Identify which cell holds the provided text, then report its (x, y) central coordinate. 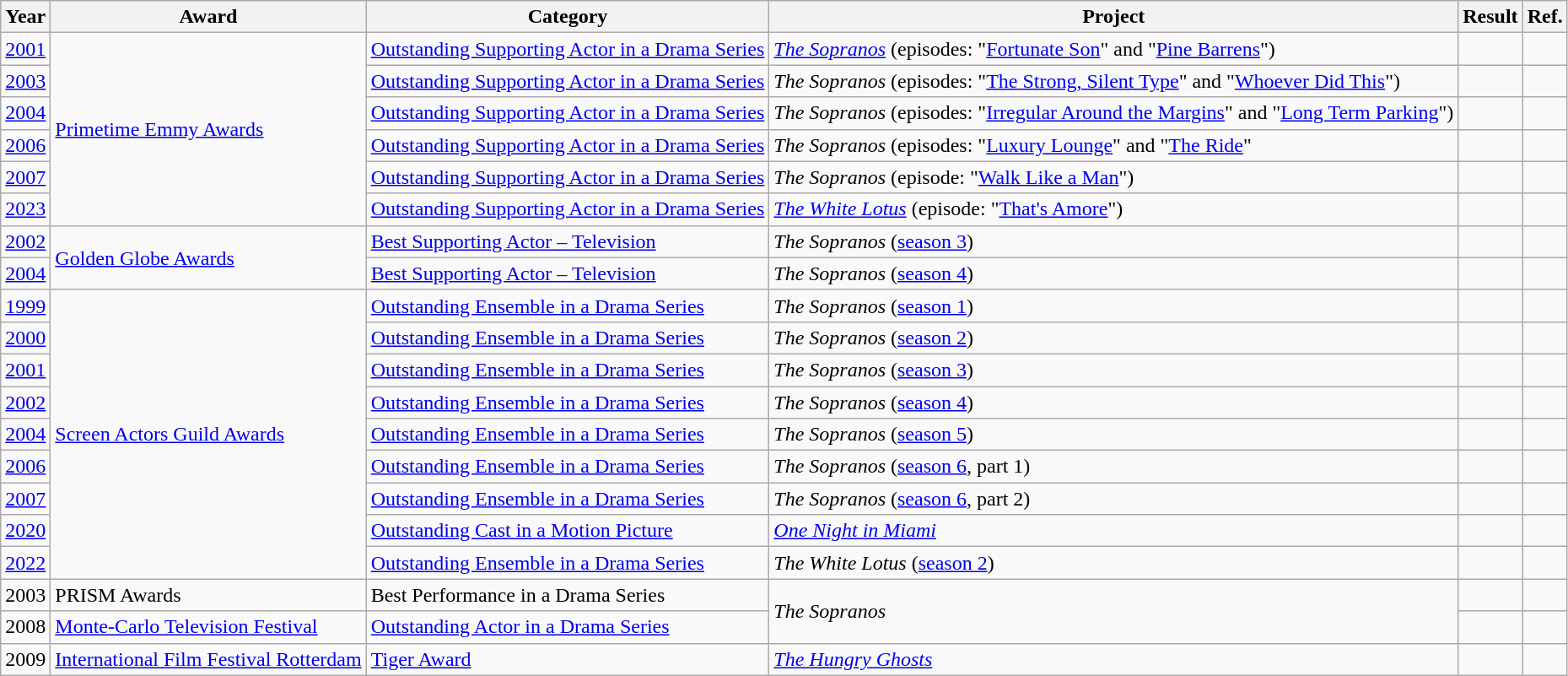
2009 (25, 659)
Primetime Emmy Awards (208, 129)
The Sopranos (season 1) (1113, 306)
The Sopranos (season 2) (1113, 338)
The Sopranos (season 6, part 2) (1113, 499)
Ref. (1545, 17)
PRISM Awards (208, 595)
Award (208, 17)
Category (568, 17)
The Sopranos (episodes: "Fortunate Son" and "Pine Barrens") (1113, 49)
Project (1113, 17)
The Sopranos (episodes: "Luxury Lounge" and "The Ride" (1113, 145)
One Night in Miami (1113, 531)
The Sopranos (season 6, part 1) (1113, 467)
The White Lotus (episode: "That's Amore") (1113, 209)
2022 (25, 563)
Result (1490, 17)
International Film Festival Rotterdam (208, 659)
The Sopranos (episodes: "Irregular Around the Margins" and "Long Term Parking") (1113, 113)
Golden Globe Awards (208, 257)
The Sopranos (episodes: "The Strong, Silent Type" and "Whoever Did This") (1113, 81)
1999 (25, 306)
Tiger Award (568, 659)
The Hungry Ghosts (1113, 659)
Year (25, 17)
Outstanding Actor in a Drama Series (568, 627)
2020 (25, 531)
The Sopranos (season 5) (1113, 435)
The White Lotus (season 2) (1113, 563)
Monte-Carlo Television Festival (208, 627)
The Sopranos (1113, 611)
2008 (25, 627)
2023 (25, 209)
Screen Actors Guild Awards (208, 434)
2000 (25, 338)
The Sopranos (episode: "Walk Like a Man") (1113, 177)
Best Performance in a Drama Series (568, 595)
Outstanding Cast in a Motion Picture (568, 531)
